Return the (x, y) coordinate for the center point of the cell that contains the specified text.  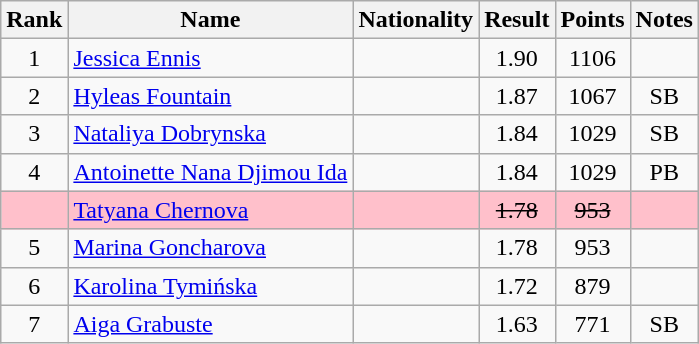
Rank (34, 20)
1 (34, 58)
Name (210, 20)
1106 (592, 58)
7 (34, 324)
3 (34, 134)
5 (34, 248)
Notes (664, 20)
1.72 (517, 286)
771 (592, 324)
1067 (592, 96)
Jessica Ennis (210, 58)
Marina Goncharova (210, 248)
1.90 (517, 58)
Tatyana Chernova (210, 210)
Nationality (416, 20)
Points (592, 20)
1.63 (517, 324)
1.87 (517, 96)
Hyleas Fountain (210, 96)
4 (34, 172)
879 (592, 286)
Karolina Tymińska (210, 286)
Nataliya Dobrynska (210, 134)
2 (34, 96)
Result (517, 20)
Antoinette Nana Djimou Ida (210, 172)
PB (664, 172)
6 (34, 286)
Aiga Grabuste (210, 324)
